Determine the (x, y) coordinate at the center of the cell enclosing the given text.  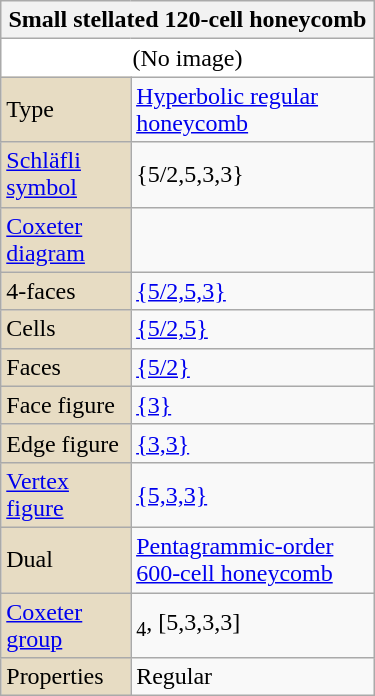
Cells (66, 329)
Coxeter group (66, 624)
Faces (66, 367)
{5/2,5,3,3} (253, 174)
4-faces (66, 291)
Edge figure (66, 443)
{5/2,5} (253, 329)
Small stellated 120-cell honeycomb (188, 20)
4, [5,3,3,3] (253, 624)
{5,3,3} (253, 494)
{3} (253, 405)
Face figure (66, 405)
Schläfli symbol (66, 174)
{5/2} (253, 367)
(No image) (188, 58)
Hyperbolic regular honeycomb (253, 110)
Type (66, 110)
Pentagrammic-order 600-cell honeycomb (253, 560)
{5/2,5,3} (253, 291)
Coxeter diagram (66, 240)
Regular (253, 677)
Dual (66, 560)
Vertex figure (66, 494)
Properties (66, 677)
{3,3} (253, 443)
